Determine the (X, Y) coordinate at the center of the cell enclosing the given text.  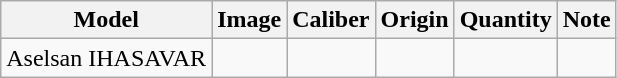
Origin (414, 20)
Image (250, 20)
Model (106, 20)
Quantity (506, 20)
Note (586, 20)
Caliber (331, 20)
Aselsan IHASAVAR (106, 58)
